Extract the [X, Y] coordinate from the center of the cell holding the provided text.  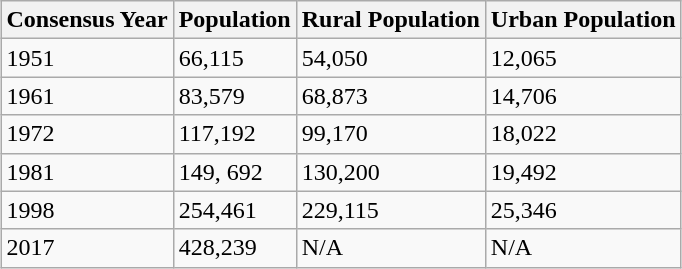
1981 [87, 172]
Rural Population [390, 20]
14,706 [583, 96]
130,200 [390, 172]
19,492 [583, 172]
Urban Population [583, 20]
149, 692 [234, 172]
18,022 [583, 134]
2017 [87, 248]
428,239 [234, 248]
Population [234, 20]
83,579 [234, 96]
99,170 [390, 134]
254,461 [234, 210]
117,192 [234, 134]
66,115 [234, 58]
68,873 [390, 96]
1972 [87, 134]
229,115 [390, 210]
25,346 [583, 210]
1998 [87, 210]
54,050 [390, 58]
1961 [87, 96]
1951 [87, 58]
Consensus Year [87, 20]
12,065 [583, 58]
